Locate the cell with the specified text and output its (x, y) center coordinate. 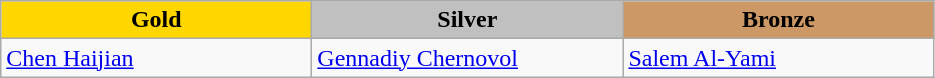
Gennadiy Chernovol (468, 58)
Bronze (778, 20)
Chen Haijian (156, 58)
Salem Al-Yami (778, 58)
Gold (156, 20)
Silver (468, 20)
